Return (X, Y) of the center of cell containing provided text 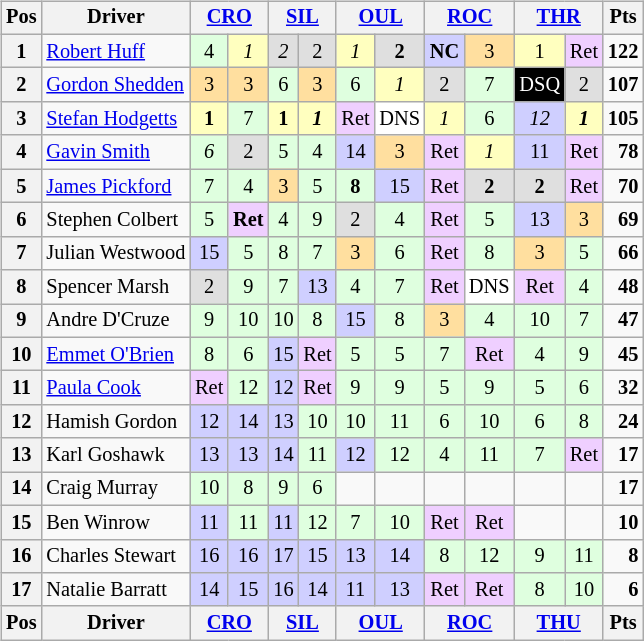
THU (558, 623)
32 (623, 388)
47 (623, 321)
78 (623, 152)
Emmet O'Brien (116, 354)
Natalie Barratt (116, 590)
Spencer Marsh (116, 287)
Charles Stewart (116, 556)
48 (623, 287)
24 (623, 422)
122 (623, 51)
NC (444, 51)
107 (623, 85)
DSQ (539, 85)
69 (623, 220)
THR (558, 18)
Stephen Colbert (116, 220)
105 (623, 119)
Paula Cook (116, 388)
Craig Murray (116, 489)
Karl Goshawk (116, 455)
Andre D'Cruze (116, 321)
Stefan Hodgetts (116, 119)
Gordon Shedden (116, 85)
James Pickford (116, 186)
Julian Westwood (116, 253)
Gavin Smith (116, 152)
70 (623, 186)
Hamish Gordon (116, 422)
66 (623, 253)
Ben Winrow (116, 522)
45 (623, 354)
Robert Huff (116, 51)
